Capture the cell that displays the provided text and extract its (x, y) central coordinate. 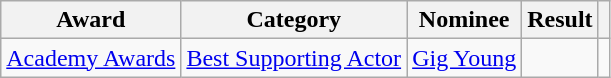
Result (560, 20)
Best Supporting Actor (294, 58)
Category (294, 20)
Academy Awards (91, 58)
Award (91, 20)
Gig Young (464, 58)
Nominee (464, 20)
